Return [X, Y] of the center of cell containing provided text 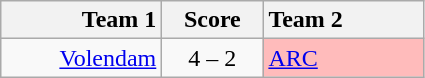
Team 1 [82, 20]
Team 2 [344, 20]
Score [212, 20]
4 – 2 [212, 58]
ARC [344, 58]
Volendam [82, 58]
